Return [x, y] of the center of cell containing provided text 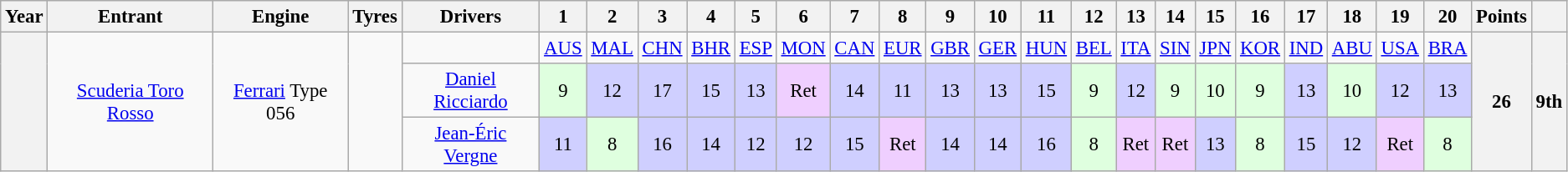
SIN [1175, 48]
5 [756, 17]
CAN [855, 48]
Ferrari Type 056 [281, 102]
Jean-Éric Vergne [470, 145]
4 [711, 17]
Daniel Ricciardo [470, 90]
Scuderia Toro Rosso [131, 102]
BRA [1448, 48]
JPN [1215, 48]
Drivers [470, 17]
Entrant [131, 17]
IND [1305, 48]
GBR [951, 48]
BEL [1094, 48]
20 [1448, 17]
7 [855, 17]
GER [997, 48]
9th [1549, 102]
Year [24, 17]
Engine [281, 17]
AUS [563, 48]
MAL [612, 48]
USA [1400, 48]
18 [1352, 17]
6 [803, 17]
1 [563, 17]
Points [1501, 17]
HUN [1046, 48]
ESP [756, 48]
CHN [663, 48]
MON [803, 48]
2 [612, 17]
BHR [711, 48]
Tyres [375, 17]
3 [663, 17]
26 [1501, 102]
EUR [903, 48]
19 [1400, 17]
KOR [1260, 48]
ABU [1352, 48]
ITA [1136, 48]
